Identify which cell holds the provided text, then report its (X, Y) central coordinate. 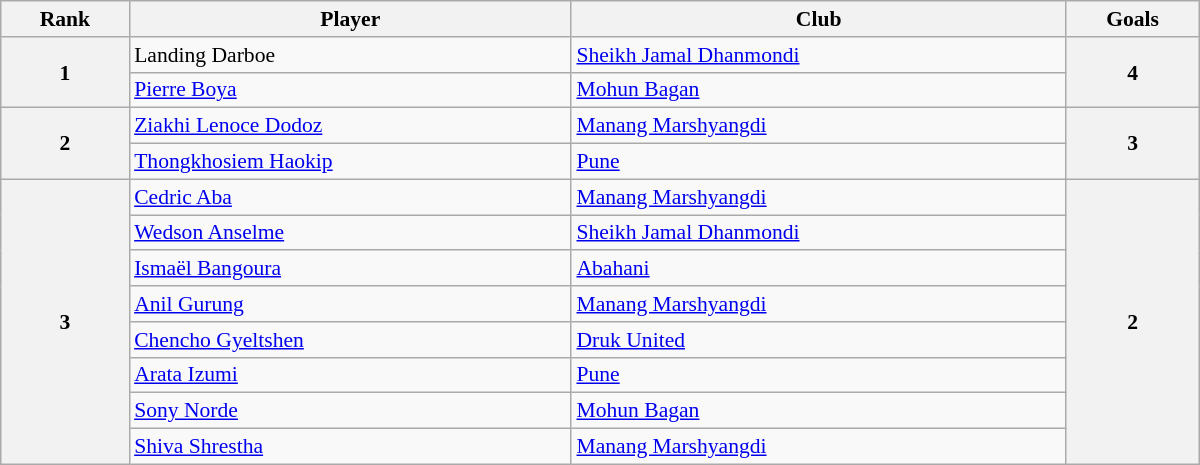
Arata Izumi (350, 375)
Druk United (818, 340)
1 (65, 72)
Sony Norde (350, 411)
Ziakhi Lenoce Dodoz (350, 126)
Thongkhosiem Haokip (350, 162)
Pierre Boya (350, 90)
Goals (1132, 19)
Abahani (818, 269)
Chencho Gyeltshen (350, 340)
Player (350, 19)
Club (818, 19)
Shiva Shrestha (350, 447)
Ismaël Bangoura (350, 269)
Landing Darboe (350, 55)
Rank (65, 19)
Cedric Aba (350, 197)
4 (1132, 72)
Wedson Anselme (350, 233)
Anil Gurung (350, 304)
